Capture the cell that displays the provided text and extract its [x, y] central coordinate. 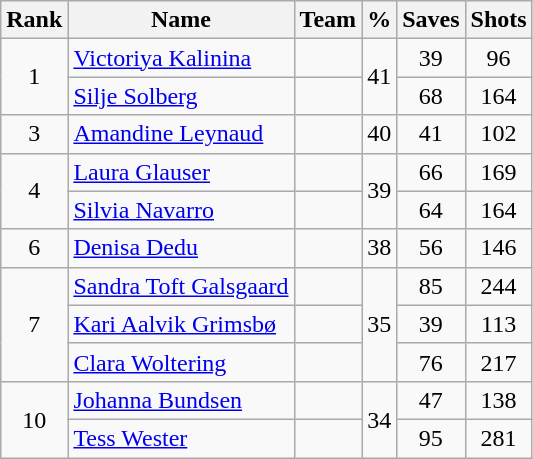
Victoriya Kalinina [181, 58]
Shots [498, 20]
217 [498, 362]
96 [498, 58]
Rank [34, 20]
Silvia Navarro [181, 210]
6 [34, 248]
56 [431, 248]
Denisa Dedu [181, 248]
85 [431, 286]
64 [431, 210]
Saves [431, 20]
4 [34, 191]
Team [328, 20]
Silje Solberg [181, 96]
76 [431, 362]
Clara Woltering [181, 362]
281 [498, 438]
Name [181, 20]
Johanna Bundsen [181, 400]
Tess Wester [181, 438]
68 [431, 96]
102 [498, 134]
1 [34, 77]
66 [431, 172]
Sandra Toft Galsgaard [181, 286]
7 [34, 324]
3 [34, 134]
40 [380, 134]
244 [498, 286]
113 [498, 324]
Kari Aalvik Grimsbø [181, 324]
95 [431, 438]
10 [34, 419]
38 [380, 248]
Amandine Leynaud [181, 134]
% [380, 20]
35 [380, 324]
Laura Glauser [181, 172]
34 [380, 419]
138 [498, 400]
47 [431, 400]
169 [498, 172]
146 [498, 248]
